For the text-containing cell, return its midpoint in [X, Y] coordinate format. 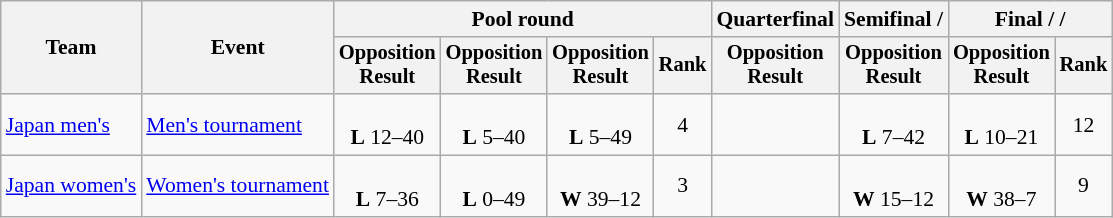
Men's tournament [238, 124]
Japan women's [72, 186]
4 [683, 124]
Team [72, 48]
9 [1084, 186]
L 5–40 [494, 124]
Quarterfinal [775, 19]
Final / / [1030, 19]
Japan men's [72, 124]
Pool round [522, 19]
W 39–12 [600, 186]
Event [238, 48]
Women's tournament [238, 186]
L 7–36 [388, 186]
W 38–7 [1002, 186]
L 7–42 [894, 124]
L 5–49 [600, 124]
L 0–49 [494, 186]
12 [1084, 124]
Semifinal / [894, 19]
W 15–12 [894, 186]
3 [683, 186]
L 12–40 [388, 124]
L 10–21 [1002, 124]
